Pinpoint the cell where the given text exists, returning its (x, y) midpoint coordinate. 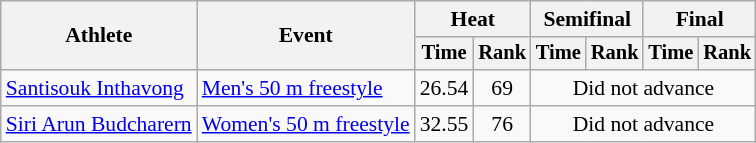
Santisouk Inthavong (99, 88)
Athlete (99, 36)
69 (502, 88)
26.54 (444, 88)
76 (502, 124)
Final (699, 19)
Men's 50 m freestyle (306, 88)
Semifinal (587, 19)
Siri Arun Budcharern (99, 124)
Heat (473, 19)
Event (306, 36)
32.55 (444, 124)
Women's 50 m freestyle (306, 124)
